Capture the cell that displays the provided text and extract its (X, Y) central coordinate. 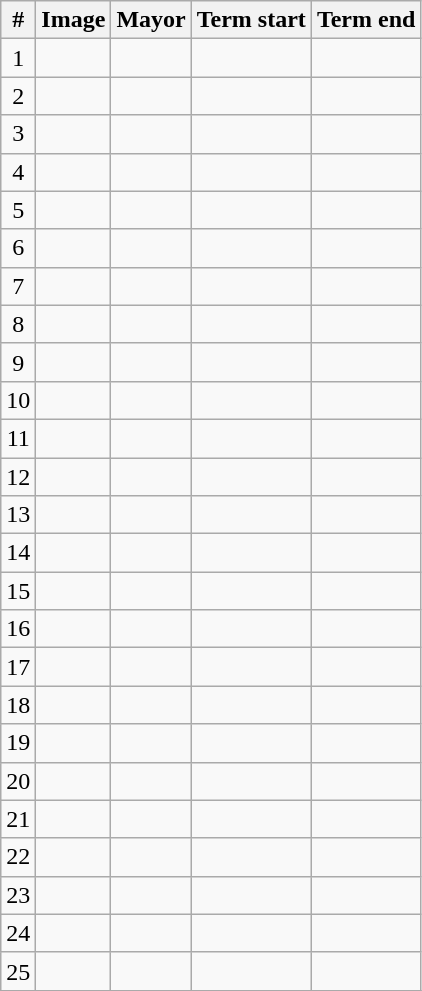
11 (18, 438)
# (18, 20)
Image (74, 20)
23 (18, 895)
6 (18, 248)
1 (18, 58)
20 (18, 781)
14 (18, 553)
22 (18, 857)
24 (18, 933)
Term start (251, 20)
13 (18, 515)
2 (18, 96)
4 (18, 172)
8 (18, 324)
18 (18, 705)
3 (18, 134)
16 (18, 629)
Mayor (151, 20)
17 (18, 667)
12 (18, 477)
5 (18, 210)
10 (18, 400)
19 (18, 743)
15 (18, 591)
21 (18, 819)
Term end (366, 20)
7 (18, 286)
9 (18, 362)
25 (18, 971)
